Pinpoint the cell where the given text exists, returning its [x, y] midpoint coordinate. 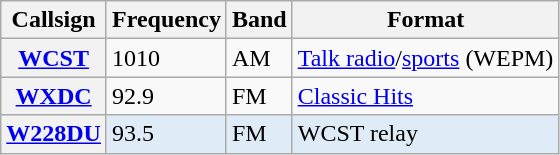
Band [259, 20]
WCST relay [426, 134]
WXDC [54, 96]
93.5 [166, 134]
Frequency [166, 20]
AM [259, 58]
1010 [166, 58]
Format [426, 20]
Callsign [54, 20]
W228DU [54, 134]
Talk radio/sports (WEPM) [426, 58]
Classic Hits [426, 96]
WCST [54, 58]
92.9 [166, 96]
